Locate the cell with the specified text and output its [x, y] center coordinate. 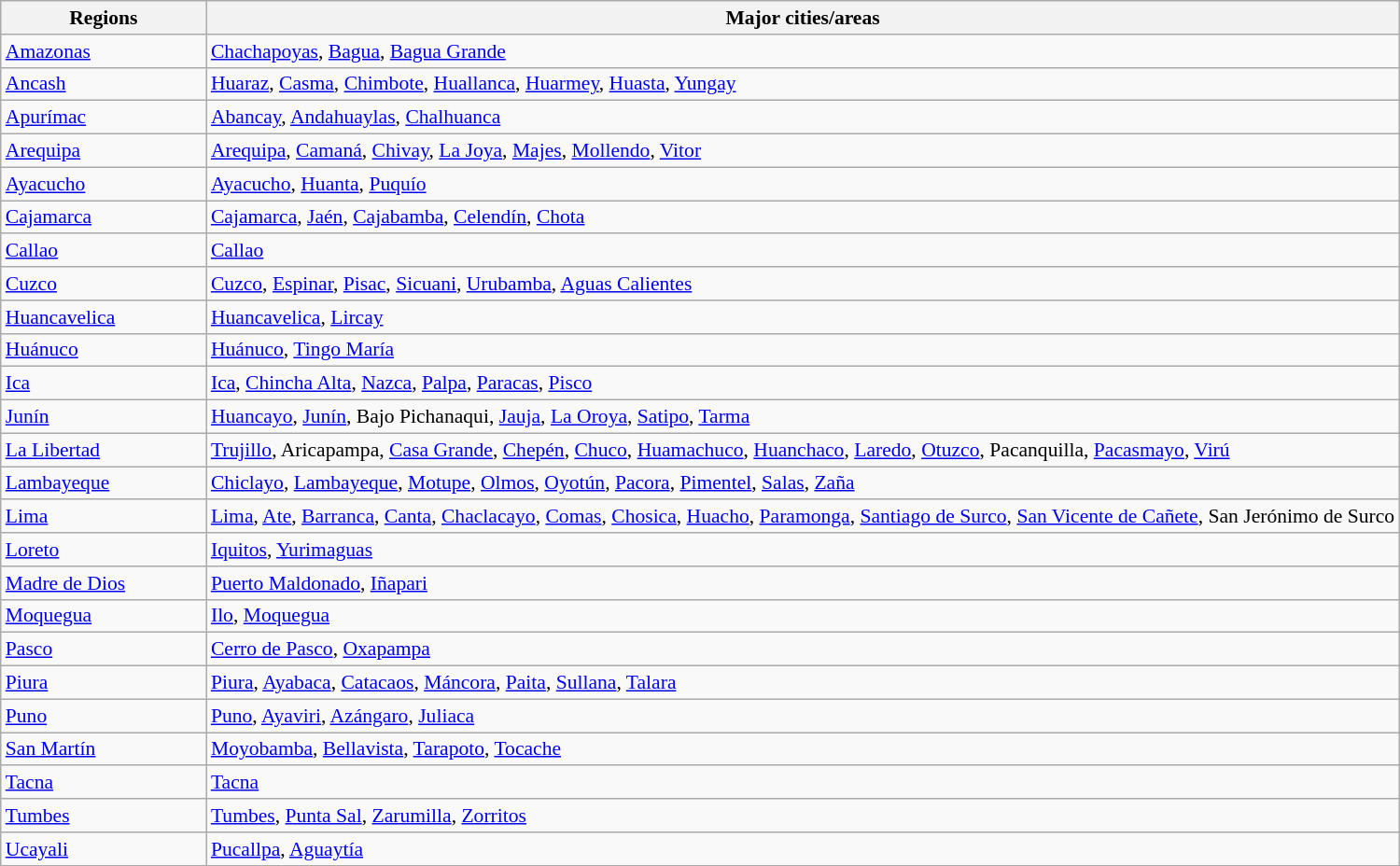
Lima [104, 517]
Ica [104, 384]
Huancayo, Junín, Bajo Pichanaqui, Jauja, La Oroya, Satipo, Tarma [803, 417]
Cuzco [104, 284]
Cuzco, Espinar, Pisac, Sicuani, Urubamba, Aguas Calientes [803, 284]
Ancash [104, 84]
Cajamarca [104, 217]
Amazonas [104, 51]
Ilo, Moquegua [803, 616]
Huancavelica, Lircay [803, 317]
Junín [104, 417]
Tumbes [104, 816]
Ayacucho [104, 184]
Arequipa, Camaná, Chivay, La Joya, Majes, Mollendo, Vitor [803, 151]
Piura [104, 683]
Ayacucho, Huanta, Puquío [803, 184]
Puerto Maldonado, Iñapari [803, 583]
Ucayali [104, 849]
Moyobamba, Bellavista, Tarapoto, Tocache [803, 749]
Tumbes, Punta Sal, Zarumilla, Zorritos [803, 816]
Piura, Ayabaca, Catacaos, Máncora, Paita, Sullana, Talara [803, 683]
Iquitos, Yurimaguas [803, 550]
Pasco [104, 649]
Ica, Chincha Alta, Nazca, Palpa, Paracas, Pisco [803, 384]
Apurímac [104, 118]
Cerro de Pasco, Oxapampa [803, 649]
Chiclayo, Lambayeque, Motupe, Olmos, Oyotún, Pacora, Pimentel, Salas, Zaña [803, 483]
Lima, Ate, Barranca, Canta, Chaclacayo, Comas, Chosica, Huacho, Paramonga, Santiago de Surco, San Vicente de Cañete, San Jerónimo de Surco [803, 517]
Puno, Ayaviri, Azángaro, Juliaca [803, 716]
Cajamarca, Jaén, Cajabamba, Celendín, Chota [803, 217]
Huánuco [104, 350]
Major cities/areas [803, 18]
Madre de Dios [104, 583]
La Libertad [104, 450]
Puno [104, 716]
San Martín [104, 749]
Arequipa [104, 151]
Pucallpa, Aguaytía [803, 849]
Moquegua [104, 616]
Abancay, Andahuaylas, Chalhuanca [803, 118]
Huaraz, Casma, Chimbote, Huallanca, Huarmey, Huasta, Yungay [803, 84]
Huancavelica [104, 317]
Loreto [104, 550]
Regions [104, 18]
Trujillo, Aricapampa, Casa Grande, Chepén, Chuco, Huamachuco, Huanchaco, Laredo, Otuzco, Pacanquilla, Pacasmayo, Virú [803, 450]
Huánuco, Tingo María [803, 350]
Chachapoyas, Bagua, Bagua Grande [803, 51]
Lambayeque [104, 483]
